For the text-containing cell, return its midpoint in [x, y] coordinate format. 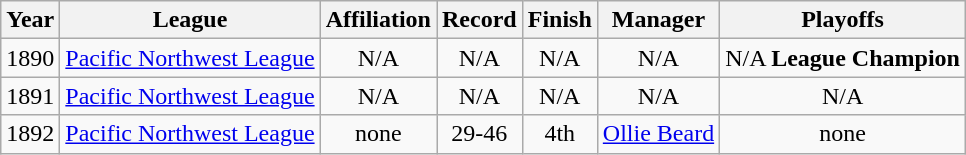
Ollie Beard [658, 134]
Playoffs [843, 20]
1892 [30, 134]
4th [560, 134]
Finish [560, 20]
Record [479, 20]
N/A League Champion [843, 58]
29-46 [479, 134]
1890 [30, 58]
1891 [30, 96]
League [190, 20]
Affiliation [378, 20]
Year [30, 20]
Manager [658, 20]
